For the text-containing cell, return its midpoint in (X, Y) coordinate format. 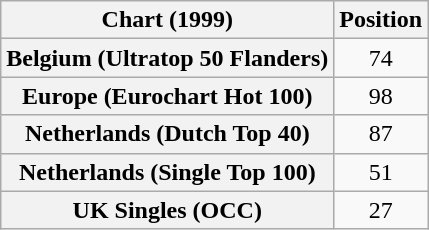
87 (381, 134)
Netherlands (Single Top 100) (168, 172)
74 (381, 58)
27 (381, 210)
Position (381, 20)
Netherlands (Dutch Top 40) (168, 134)
98 (381, 96)
Chart (1999) (168, 20)
Belgium (Ultratop 50 Flanders) (168, 58)
51 (381, 172)
UK Singles (OCC) (168, 210)
Europe (Eurochart Hot 100) (168, 96)
